Return the [x, y] coordinate for the center point of the cell that contains the specified text.  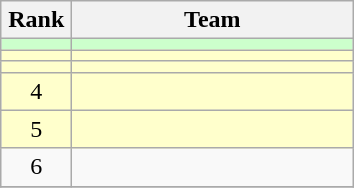
4 [36, 91]
5 [36, 129]
Team [212, 20]
Rank [36, 20]
6 [36, 167]
